Provide the [x, y] coordinate of the cell's center where the given text is located.  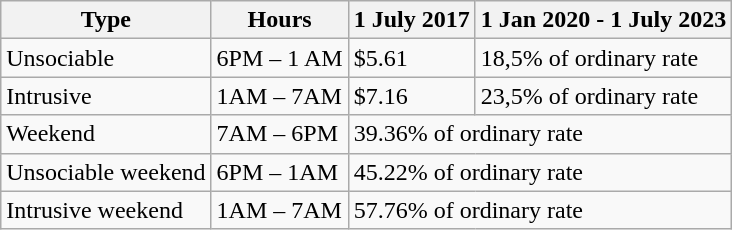
Intrusive weekend [106, 210]
Type [106, 20]
Unsociable weekend [106, 172]
Intrusive [106, 96]
6PM – 1AM [280, 172]
$7.16 [412, 96]
Hours [280, 20]
57.76% of ordinary rate [540, 210]
Unsociable [106, 58]
23,5% of ordinary rate [603, 96]
18,5% of ordinary rate [603, 58]
39.36% of ordinary rate [540, 134]
Weekend [106, 134]
6PM – 1 AM [280, 58]
1 July 2017 [412, 20]
45.22% of ordinary rate [540, 172]
7AM – 6PM [280, 134]
1 Jan 2020 - 1 July 2023 [603, 20]
$5.61 [412, 58]
